Determine the (x, y) coordinate at the center of the cell enclosing the given text.  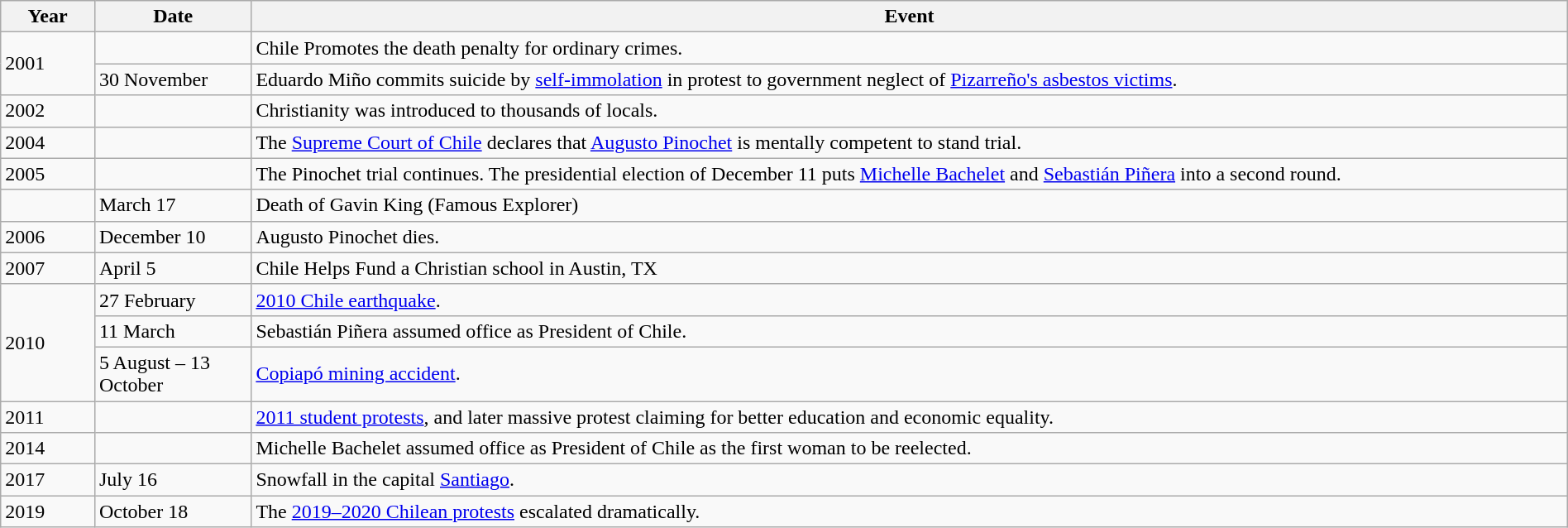
2017 (48, 480)
July 16 (172, 480)
27 February (172, 300)
October 18 (172, 511)
2011 (48, 416)
Copiapó mining accident. (910, 374)
Death of Gavin King (Famous Explorer) (910, 205)
April 5 (172, 268)
2019 (48, 511)
Year (48, 17)
2001 (48, 64)
2002 (48, 111)
Eduardo Miño commits suicide by self-immolation in protest to government neglect of Pizarreño's asbestos victims. (910, 79)
March 17 (172, 205)
2010 Chile earthquake. (910, 300)
Chile Promotes the death penalty for ordinary crimes. (910, 48)
Date (172, 17)
Augusto Pinochet dies. (910, 237)
Event (910, 17)
Michelle Bachelet assumed office as President of Chile as the first woman to be reelected. (910, 449)
30 November (172, 79)
2011 student protests, and later massive protest claiming for better education and economic equality. (910, 416)
The Pinochet trial continues. The presidential election of December 11 puts Michelle Bachelet and Sebastián Piñera into a second round. (910, 174)
Chile Helps Fund a Christian school in Austin, TX (910, 268)
The 2019–2020 Chilean protests escalated dramatically. (910, 511)
2005 (48, 174)
The Supreme Court of Chile declares that Augusto Pinochet is mentally competent to stand trial. (910, 142)
December 10 (172, 237)
Snowfall in the capital Santiago. (910, 480)
5 August – 13 October (172, 374)
2010 (48, 343)
2007 (48, 268)
Christianity was introduced to thousands of locals. (910, 111)
Sebastián Piñera assumed office as President of Chile. (910, 331)
2006 (48, 237)
11 March (172, 331)
2004 (48, 142)
2014 (48, 449)
